Pinpoint the cell where the given text exists, returning its (X, Y) midpoint coordinate. 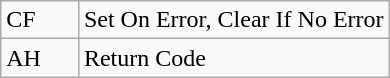
CF (40, 20)
Set On Error, Clear If No Error (234, 20)
Return Code (234, 58)
AH (40, 58)
